From the cell containing the given text, extract its center point as [X, Y] coordinate. 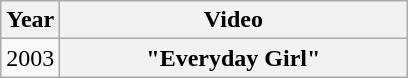
Video [234, 20]
"Everyday Girl" [234, 58]
2003 [30, 58]
Year [30, 20]
